Output the [X, Y] coordinate of the center of the cell containing the given text.  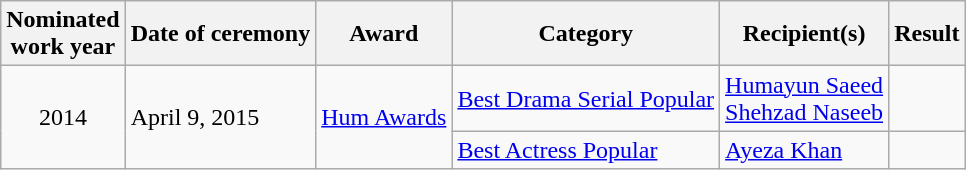
April 9, 2015 [220, 118]
Best Drama Serial Popular [586, 98]
Award [384, 34]
Humayun SaeedShehzad Naseeb [804, 98]
Result [927, 34]
2014 [63, 118]
Best Actress Popular [586, 150]
Date of ceremony [220, 34]
Nominatedwork year [63, 34]
Hum Awards [384, 118]
Category [586, 34]
Recipient(s) [804, 34]
Ayeza Khan [804, 150]
